Find where the given text appears and provide that cell's center as [X, Y] coordinate. 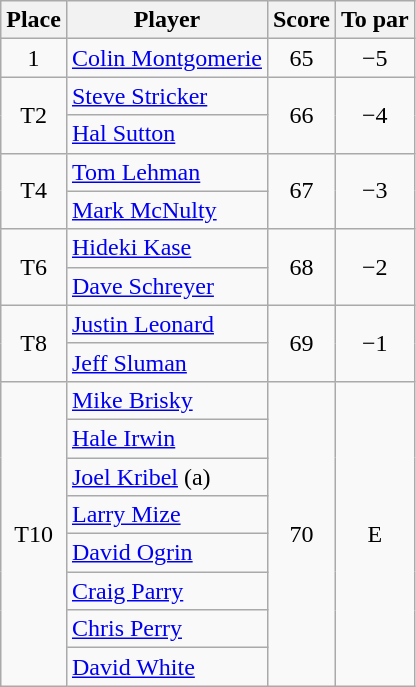
67 [301, 191]
65 [301, 58]
Larry Mize [166, 515]
Hal Sutton [166, 134]
Steve Stricker [166, 96]
Justin Leonard [166, 324]
T8 [34, 343]
1 [34, 58]
Tom Lehman [166, 172]
Joel Kribel (a) [166, 477]
Dave Schreyer [166, 286]
Craig Parry [166, 591]
David Ogrin [166, 553]
66 [301, 115]
−5 [374, 58]
To par [374, 20]
70 [301, 533]
Mark McNulty [166, 210]
−3 [374, 191]
Place [34, 20]
69 [301, 343]
T6 [34, 267]
−4 [374, 115]
68 [301, 267]
Jeff Sluman [166, 362]
Hideki Kase [166, 248]
T10 [34, 533]
Player [166, 20]
Hale Irwin [166, 438]
E [374, 533]
David White [166, 667]
Colin Montgomerie [166, 58]
−2 [374, 267]
T4 [34, 191]
Score [301, 20]
Chris Perry [166, 629]
Mike Brisky [166, 400]
−1 [374, 343]
T2 [34, 115]
